Capture the cell that displays the provided text and extract its (x, y) central coordinate. 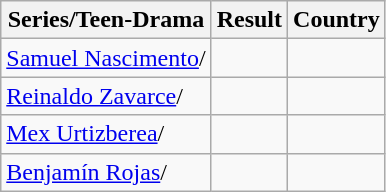
Result (249, 20)
Benjamín Rojas/ (106, 172)
Country (337, 20)
Mex Urtizberea/ (106, 134)
Series/Teen-Drama (106, 20)
Reinaldo Zavarce/ (106, 96)
Samuel Nascimento/ (106, 58)
